Determine the [x, y] coordinate at the center of the cell enclosing the given text.  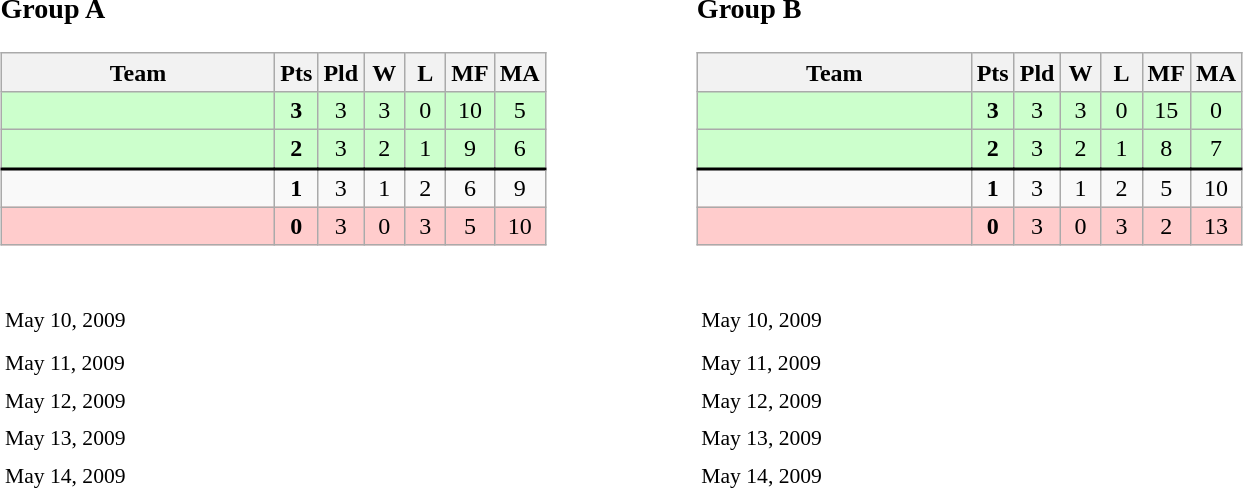
7 [1216, 150]
May 13, 2009 [312, 438]
May 10, 2009 [312, 320]
13 [1216, 226]
8 [1166, 150]
May 11, 2009 [312, 363]
May 12, 2009 [312, 401]
15 [1166, 110]
